Capture the cell that displays the provided text and extract its [x, y] central coordinate. 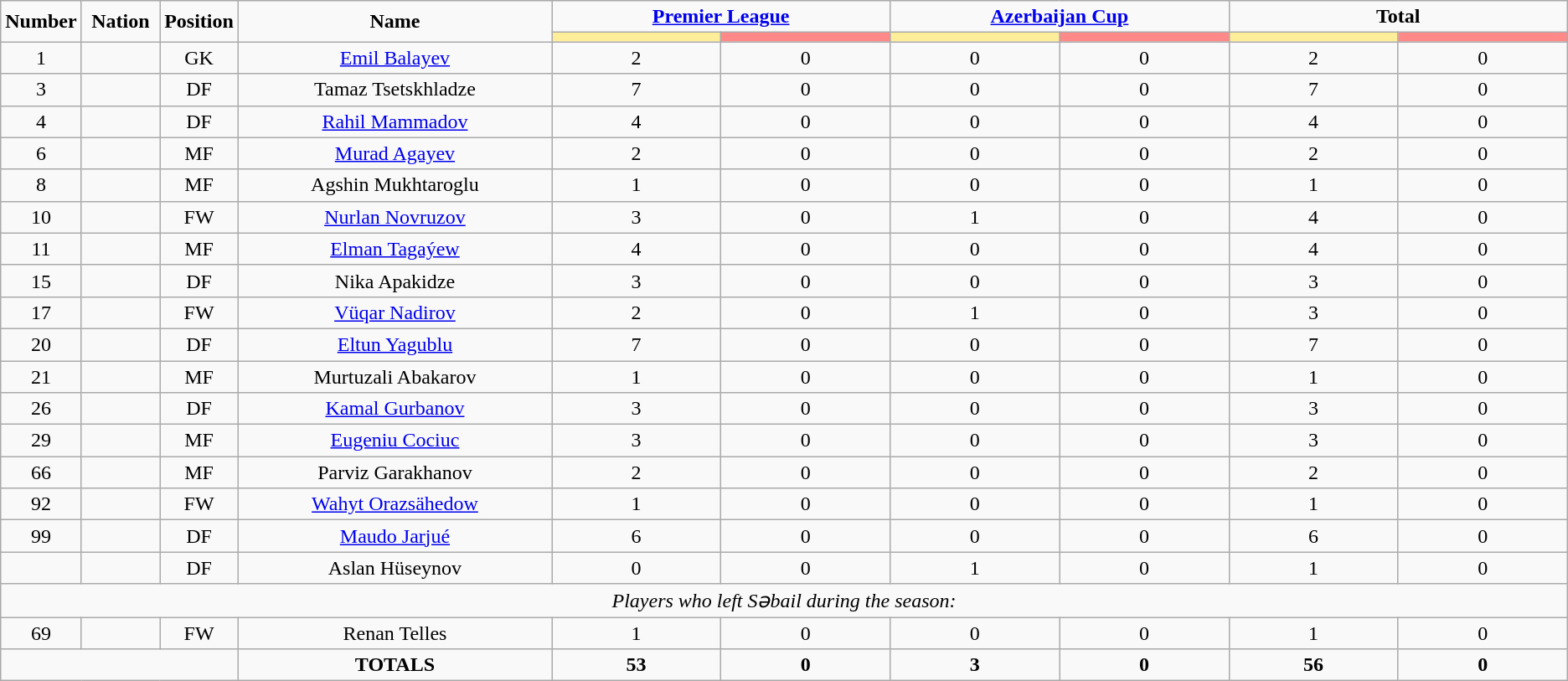
92 [41, 504]
Parviz Garakhanov [395, 472]
Nika Apakidze [395, 281]
26 [41, 409]
Wahyt Orazsähedow [395, 504]
Eltun Yagublu [395, 344]
Azerbaijan Cup [1060, 17]
Number [41, 22]
TOTALS [395, 665]
Aslan Hüseynov [395, 568]
99 [41, 536]
Kamal Gurbanov [395, 409]
11 [41, 249]
Vüqar Nadirov [395, 312]
20 [41, 344]
Name [395, 22]
Tamaz Tsetskhladze [395, 90]
15 [41, 281]
8 [41, 185]
Premier League [720, 17]
53 [636, 665]
69 [41, 632]
Emil Balayev [395, 58]
Total [1398, 17]
17 [41, 312]
Nurlan Novruzov [395, 217]
Players who left Səbail during the season: [784, 601]
Renan Telles [395, 632]
GK [199, 58]
Elman Tagaýew [395, 249]
66 [41, 472]
10 [41, 217]
Eugeniu Cociuc [395, 441]
Agshin Mukhtaroglu [395, 185]
21 [41, 376]
Maudo Jarjué [395, 536]
Rahil Mammadov [395, 121]
Nation [121, 22]
Murtuzali Abakarov [395, 376]
29 [41, 441]
Murad Agayev [395, 153]
56 [1313, 665]
Position [199, 22]
